Find where the given text appears and provide that cell's center as (x, y) coordinate. 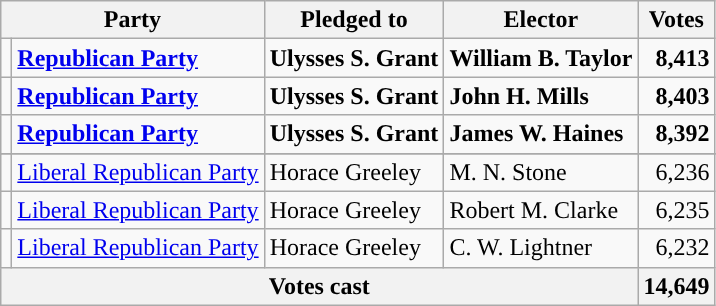
Votes cast (320, 286)
James W. Haines (541, 134)
6,235 (676, 210)
C. W. Lightner (541, 248)
14,649 (676, 286)
Pledged to (354, 20)
8,392 (676, 134)
Party (132, 20)
Elector (541, 20)
8,413 (676, 58)
John H. Mills (541, 96)
6,236 (676, 172)
6,232 (676, 248)
8,403 (676, 96)
William B. Taylor (541, 58)
Robert M. Clarke (541, 210)
M. N. Stone (541, 172)
Votes (676, 20)
